Capture the cell that displays the provided text and extract its [X, Y] central coordinate. 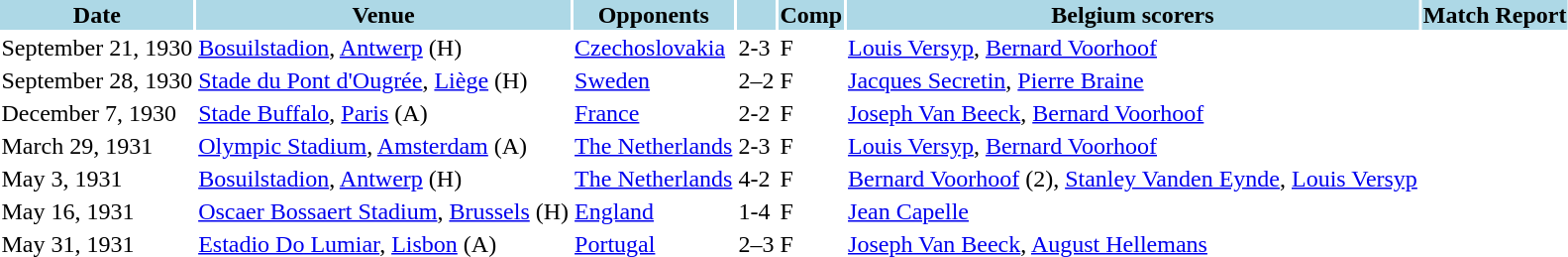
Jacques Secretin, Pierre Braine [1133, 80]
March 29, 1931 [97, 146]
May 3, 1931 [97, 179]
2-2 [757, 113]
Jean Capelle [1133, 211]
4-2 [757, 179]
Bernard Voorhoof (2), Stanley Vanden Eynde, Louis Versyp [1133, 179]
Comp [811, 15]
Opponents [654, 15]
Czechoslovakia [654, 48]
September 28, 1930 [97, 80]
Stade du Pont d'Ougrée, Liège (H) [384, 80]
Match Report [1495, 15]
Venue [384, 15]
December 7, 1930 [97, 113]
May 16, 1931 [97, 211]
Date [97, 15]
September 21, 1930 [97, 48]
England [654, 211]
Belgium scorers [1133, 15]
Oscaer Bossaert Stadium, Brussels (H) [384, 211]
1-4 [757, 211]
Olympic Stadium, Amsterdam (A) [384, 146]
France [654, 113]
2–2 [757, 80]
Stade Buffalo, Paris (A) [384, 113]
Joseph Van Beeck, Bernard Voorhoof [1133, 113]
Sweden [654, 80]
